Capture the cell that displays the provided text and extract its (x, y) central coordinate. 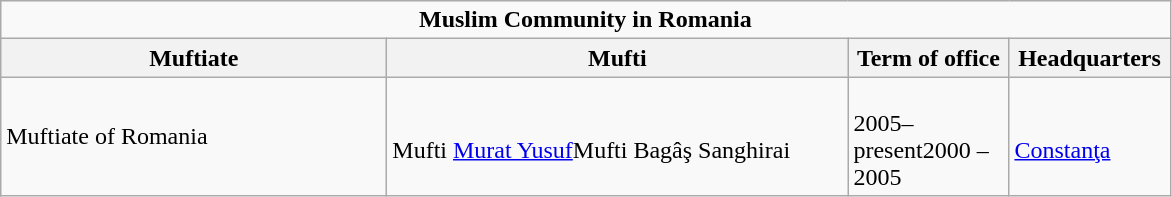
Muftiate of Romania (194, 136)
Muftiate (194, 58)
Headquarters (1090, 58)
Term of office (928, 58)
Mufti (618, 58)
Constanţa (1090, 136)
2005–present2000 – 2005 (928, 136)
Muslim Community in Romania (586, 20)
Mufti Murat YusufMufti Bagâş Sanghirai (618, 136)
